Capture the cell that displays the provided text and extract its [X, Y] central coordinate. 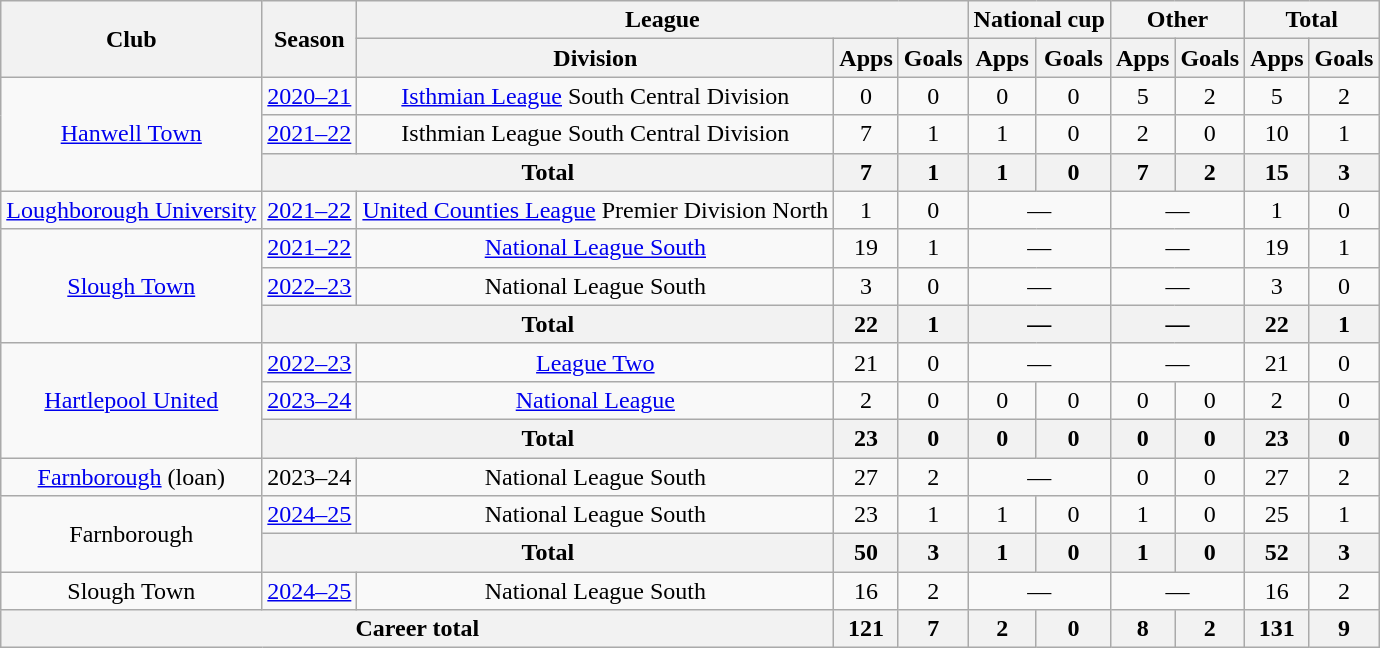
52 [1277, 553]
Farnborough (loan) [132, 477]
121 [866, 629]
National cup [1039, 20]
League [662, 20]
25 [1277, 515]
Season [310, 39]
National League [596, 400]
10 [1277, 134]
Career total [418, 629]
15 [1277, 172]
Club [132, 39]
2020–21 [310, 96]
Hanwell Town [132, 134]
50 [866, 553]
8 [1142, 629]
Loughborough University [132, 210]
Hartlepool United [132, 400]
Other [1177, 20]
League Two [596, 362]
Division [596, 58]
Farnborough [132, 534]
131 [1277, 629]
9 [1344, 629]
United Counties League Premier Division North [596, 210]
